Locate the cell with the specified text and output its (X, Y) center coordinate. 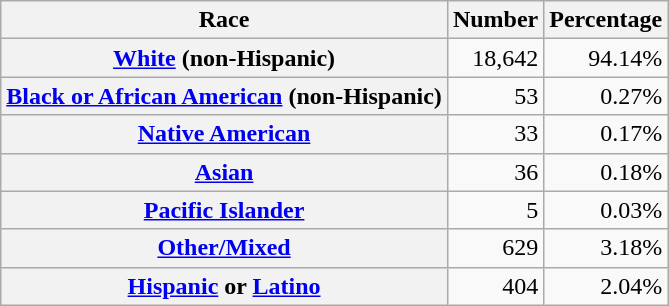
53 (495, 96)
18,642 (495, 58)
404 (495, 286)
Other/Mixed (224, 248)
33 (495, 134)
3.18% (606, 248)
0.17% (606, 134)
5 (495, 210)
Black or African American (non-Hispanic) (224, 96)
629 (495, 248)
0.27% (606, 96)
Race (224, 20)
Percentage (606, 20)
0.03% (606, 210)
Asian (224, 172)
Hispanic or Latino (224, 286)
Native American (224, 134)
Pacific Islander (224, 210)
0.18% (606, 172)
36 (495, 172)
White (non-Hispanic) (224, 58)
2.04% (606, 286)
94.14% (606, 58)
Number (495, 20)
